Provide the [X, Y] coordinate of the cell's center where the given text is located.  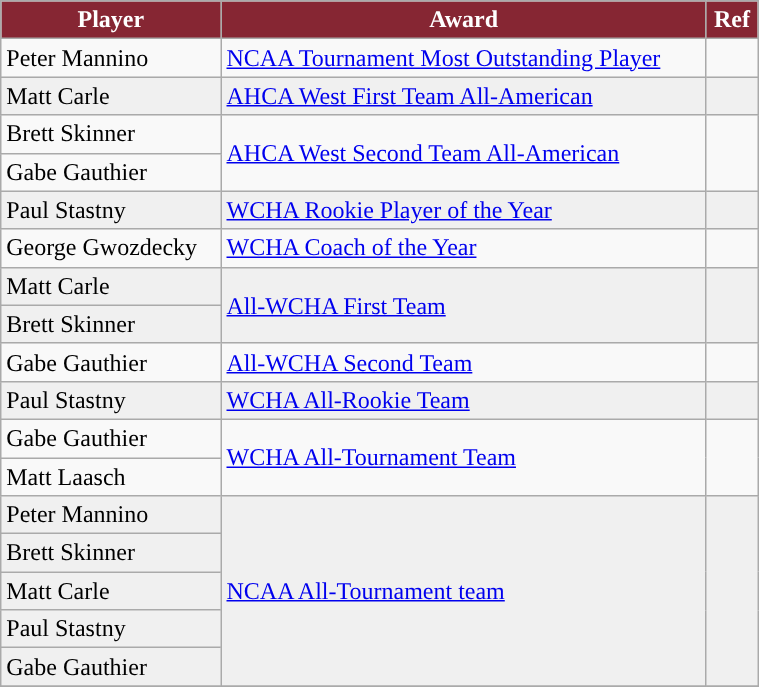
WCHA Rookie Player of the Year [464, 210]
NCAA Tournament Most Outstanding Player [464, 58]
AHCA West First Team All-American [464, 96]
George Gwozdecky [111, 248]
WCHA Coach of the Year [464, 248]
All-WCHA First Team [464, 305]
Matt Laasch [111, 477]
Award [464, 20]
WCHA All-Rookie Team [464, 400]
Ref [732, 20]
AHCA West Second Team All-American [464, 153]
All-WCHA Second Team [464, 362]
WCHA All-Tournament Team [464, 457]
NCAA All-Tournament team [464, 591]
Player [111, 20]
